Detect which cell encompasses the target text, then output its (X, Y) center coordinate. 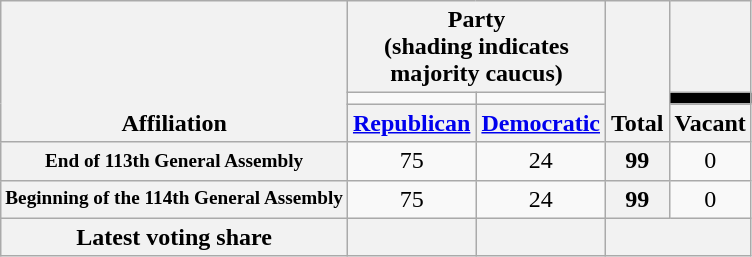
Latest voting share (174, 237)
Beginning of the 114th General Assembly (174, 199)
Democratic (541, 123)
End of 113th General Assembly (174, 161)
Affiliation (174, 72)
Vacant (710, 123)
Party (shading indicatesmajority caucus) (476, 47)
Republican (411, 123)
Total (638, 72)
